Identify which cell holds the provided text, then report its [X, Y] central coordinate. 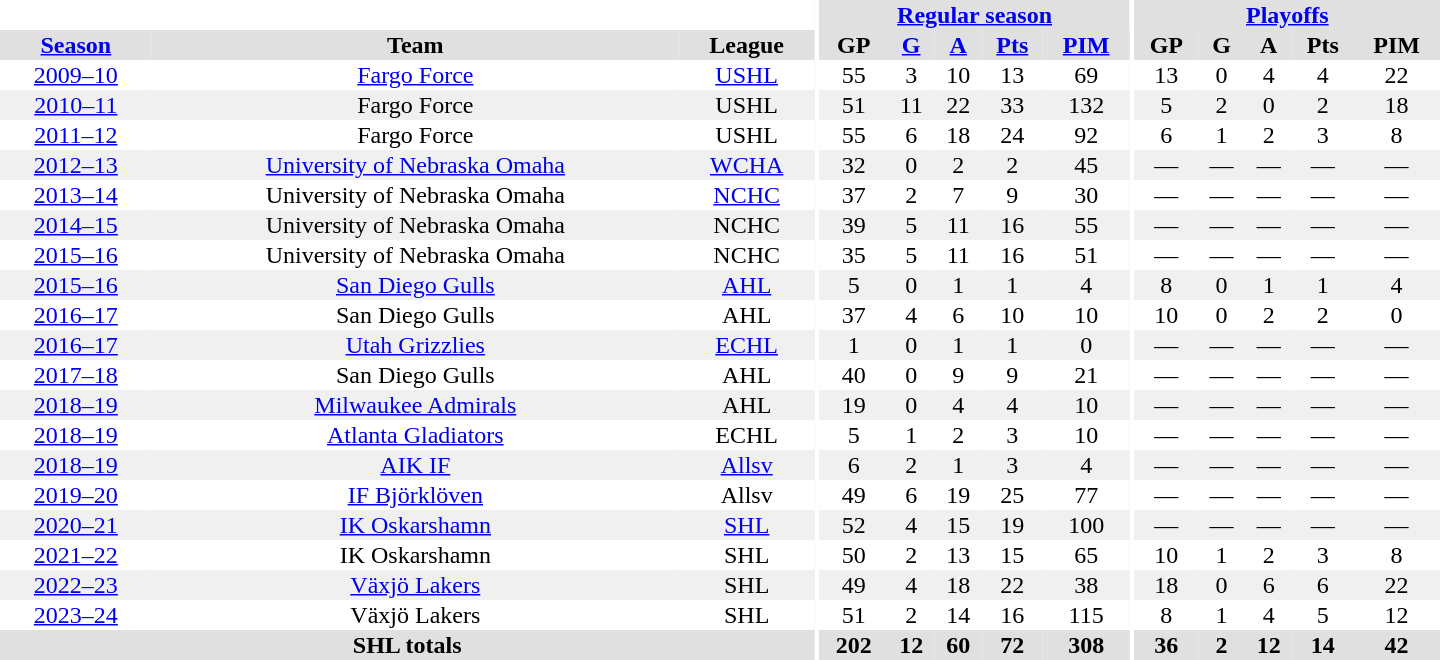
Team [416, 45]
69 [1086, 75]
Atlanta Gladiators [416, 435]
100 [1086, 525]
65 [1086, 555]
2014–15 [76, 225]
50 [854, 555]
2010–11 [76, 105]
2009–10 [76, 75]
202 [854, 645]
52 [854, 525]
2012–13 [76, 165]
32 [854, 165]
7 [958, 195]
25 [1012, 495]
2021–22 [76, 555]
21 [1086, 375]
42 [1396, 645]
Playoffs [1288, 15]
33 [1012, 105]
Regular season [975, 15]
2017–18 [76, 375]
40 [854, 375]
2020–21 [76, 525]
WCHA [746, 165]
35 [854, 255]
2011–12 [76, 135]
AIK IF [416, 465]
45 [1086, 165]
60 [958, 645]
Season [76, 45]
36 [1166, 645]
39 [854, 225]
SHL totals [407, 645]
115 [1086, 615]
77 [1086, 495]
Milwaukee Admirals [416, 405]
2023–24 [76, 615]
2013–14 [76, 195]
Utah Grizzlies [416, 345]
2019–20 [76, 495]
38 [1086, 585]
League [746, 45]
308 [1086, 645]
24 [1012, 135]
IF Björklöven [416, 495]
30 [1086, 195]
2022–23 [76, 585]
132 [1086, 105]
92 [1086, 135]
72 [1012, 645]
